Provide the [x, y] coordinate of the cell's center where the given text is located.  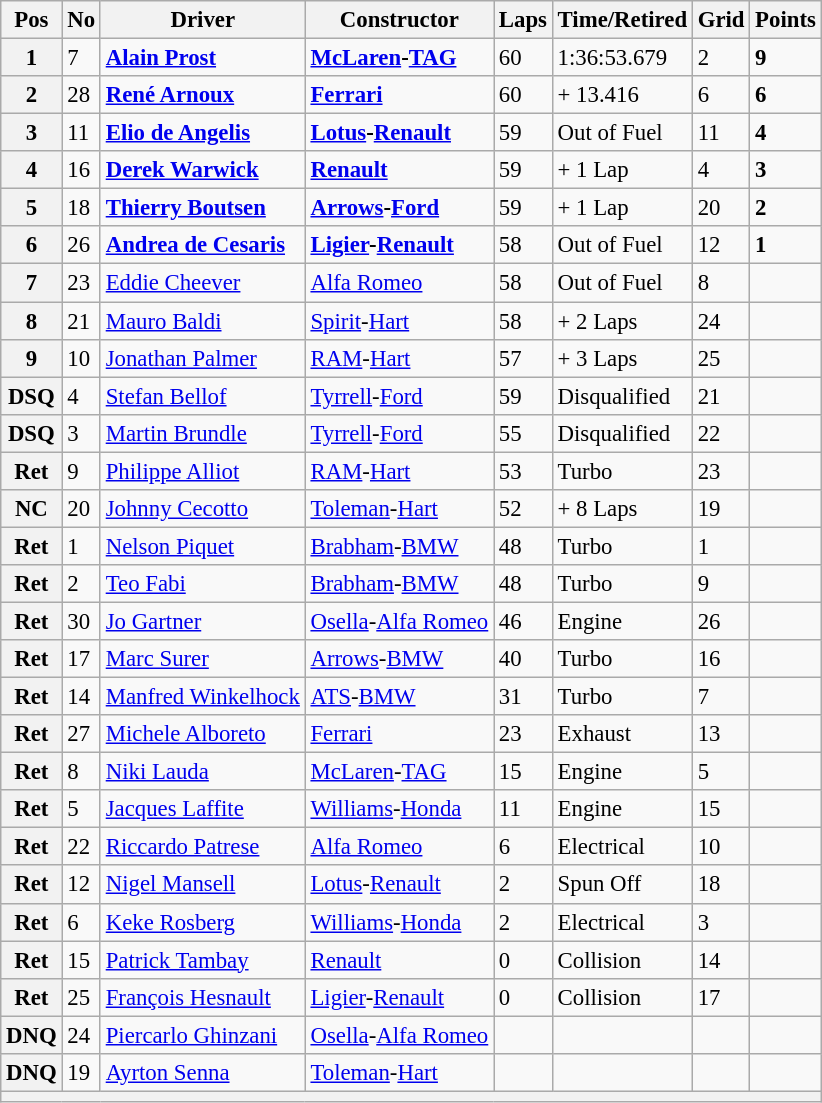
28 [81, 95]
Arrows-BMW [399, 659]
53 [524, 471]
Nelson Piquet [202, 546]
+ 8 Laps [622, 509]
31 [524, 697]
Teo Fabi [202, 584]
Grid [720, 20]
Thierry Boutsen [202, 208]
ATS-BMW [399, 697]
Derek Warwick [202, 170]
Jacques Laffite [202, 809]
Andrea de Cesaris [202, 245]
Constructor [399, 20]
+ 3 Laps [622, 358]
Patrick Tambay [202, 960]
57 [524, 358]
Philippe Alliot [202, 471]
Niki Lauda [202, 772]
Laps [524, 20]
Time/Retired [622, 20]
Keke Rosberg [202, 922]
1:36:53.679 [622, 58]
52 [524, 509]
Jonathan Palmer [202, 358]
Piercarlo Ghinzani [202, 1035]
Elio de Angelis [202, 133]
Johnny Cecotto [202, 509]
Martin Brundle [202, 433]
Spun Off [622, 885]
Manfred Winkelhock [202, 697]
No [81, 20]
Marc Surer [202, 659]
+ 2 Laps [622, 321]
Riccardo Patrese [202, 847]
Stefan Bellof [202, 396]
Alain Prost [202, 58]
René Arnoux [202, 95]
Exhaust [622, 734]
Driver [202, 20]
Nigel Mansell [202, 885]
Arrows-Ford [399, 208]
+ 13.416 [622, 95]
Jo Gartner [202, 621]
Eddie Cheever [202, 283]
30 [81, 621]
Points [786, 20]
55 [524, 433]
13 [720, 734]
46 [524, 621]
François Hesnault [202, 997]
Spirit-Hart [399, 321]
40 [524, 659]
Ayrton Senna [202, 1073]
NC [32, 509]
Mauro Baldi [202, 321]
Pos [32, 20]
27 [81, 734]
Michele Alboreto [202, 734]
